Find where the given text appears and provide that cell's center as [x, y] coordinate. 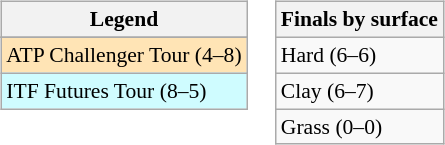
Hard (6–6) [360, 55]
Finals by surface [360, 20]
Grass (0–0) [360, 127]
Clay (6–7) [360, 91]
ITF Futures Tour (8–5) [124, 91]
Legend [124, 20]
ATP Challenger Tour (4–8) [124, 55]
